From the cell containing the given text, extract its center point as (X, Y) coordinate. 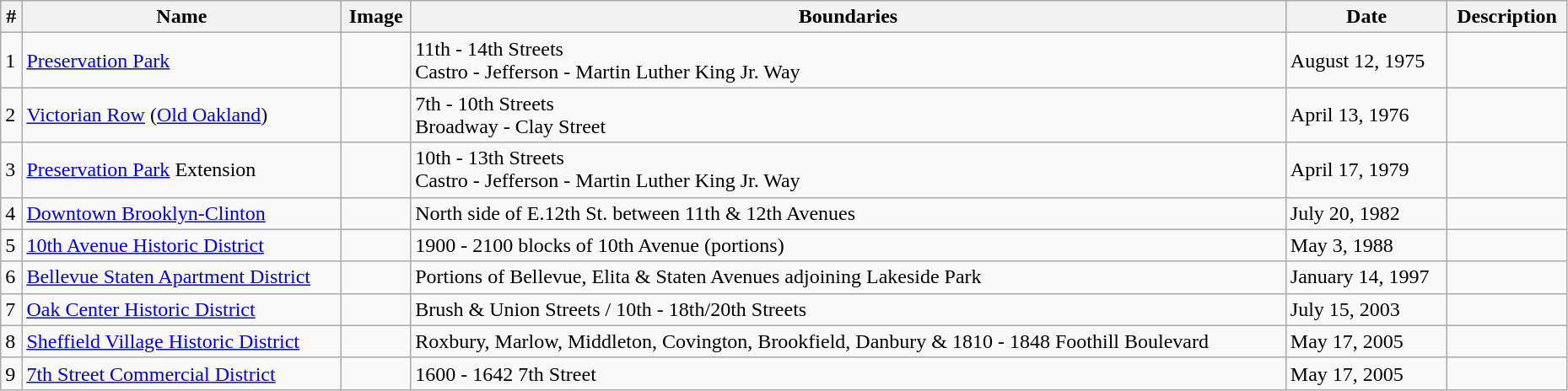
August 12, 1975 (1366, 61)
1900 - 2100 blocks of 10th Avenue (portions) (849, 245)
Preservation Park Extension (182, 170)
Date (1366, 17)
10th Avenue Historic District (182, 245)
Roxbury, Marlow, Middleton, Covington, Brookfield, Danbury & 1810 - 1848 Foothill Boulevard (849, 341)
3 (12, 170)
10th - 13th StreetsCastro - Jefferson - Martin Luther King Jr. Way (849, 170)
1600 - 1642 7th Street (849, 373)
Name (182, 17)
Downtown Brooklyn-Clinton (182, 213)
Description (1506, 17)
7th Street Commercial District (182, 373)
9 (12, 373)
7th - 10th StreetsBroadway - Clay Street (849, 115)
11th - 14th StreetsCastro - Jefferson - Martin Luther King Jr. Way (849, 61)
Victorian Row (Old Oakland) (182, 115)
Boundaries (849, 17)
5 (12, 245)
North side of E.12th St. between 11th & 12th Avenues (849, 213)
January 14, 1997 (1366, 277)
2 (12, 115)
July 20, 1982 (1366, 213)
1 (12, 61)
6 (12, 277)
4 (12, 213)
8 (12, 341)
Preservation Park (182, 61)
Portions of Bellevue, Elita & Staten Avenues adjoining Lakeside Park (849, 277)
# (12, 17)
Sheffield Village Historic District (182, 341)
July 15, 2003 (1366, 309)
Brush & Union Streets / 10th - 18th/20th Streets (849, 309)
Oak Center Historic District (182, 309)
Bellevue Staten Apartment District (182, 277)
7 (12, 309)
May 3, 1988 (1366, 245)
April 17, 1979 (1366, 170)
Image (376, 17)
April 13, 1976 (1366, 115)
